Scan for the cell matching the given text and deliver its (x, y) coordinate at center. 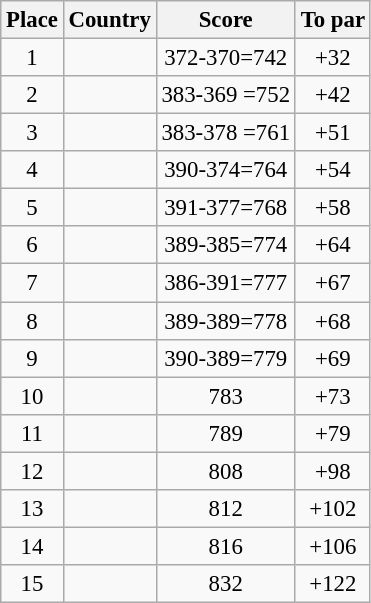
Place (32, 20)
6 (32, 245)
372-370=742 (226, 58)
+32 (332, 58)
390-374=764 (226, 170)
8 (32, 321)
+64 (332, 245)
Score (226, 20)
+51 (332, 133)
1 (32, 58)
4 (32, 170)
390-389=779 (226, 358)
+54 (332, 170)
386-391=777 (226, 283)
+79 (332, 433)
+122 (332, 584)
+58 (332, 208)
11 (32, 433)
383-378 =761 (226, 133)
10 (32, 396)
15 (32, 584)
Country (110, 20)
+69 (332, 358)
783 (226, 396)
808 (226, 471)
+102 (332, 509)
+68 (332, 321)
789 (226, 433)
+67 (332, 283)
13 (32, 509)
+106 (332, 546)
2 (32, 95)
832 (226, 584)
To par (332, 20)
14 (32, 546)
816 (226, 546)
+42 (332, 95)
389-385=774 (226, 245)
+98 (332, 471)
7 (32, 283)
5 (32, 208)
12 (32, 471)
9 (32, 358)
3 (32, 133)
+73 (332, 396)
391-377=768 (226, 208)
389-389=778 (226, 321)
812 (226, 509)
383-369 =752 (226, 95)
